Capture the cell that displays the provided text and extract its [x, y] central coordinate. 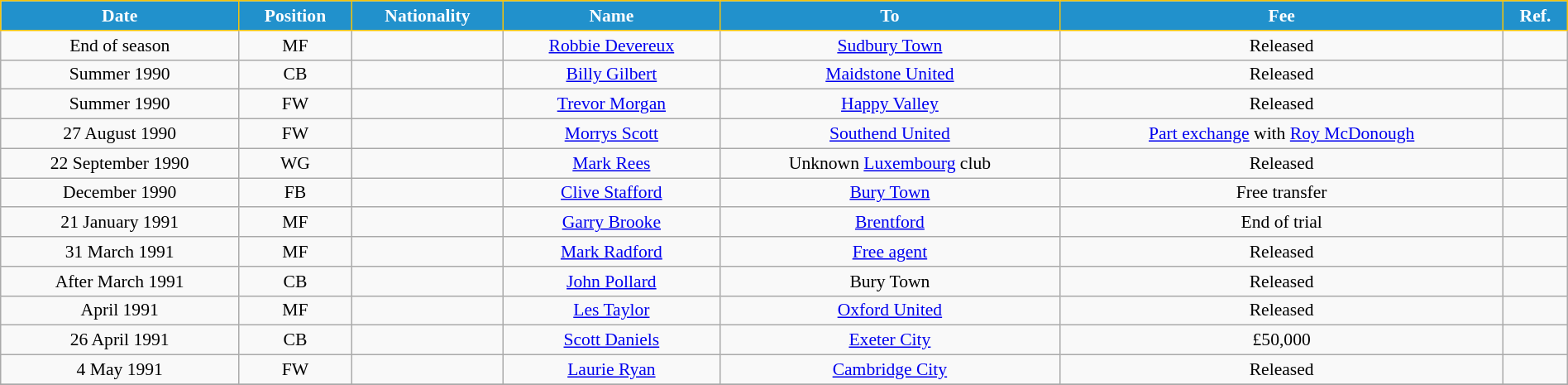
Brentford [890, 223]
£50,000 [1282, 340]
WG [296, 163]
John Pollard [612, 282]
Southend United [890, 134]
Free transfer [1282, 193]
Sudbury Town [890, 46]
Name [612, 16]
Clive Stafford [612, 193]
Les Taylor [612, 310]
31 March 1991 [120, 252]
21 January 1991 [120, 223]
End of trial [1282, 223]
Trevor Morgan [612, 104]
26 April 1991 [120, 340]
To [890, 16]
Scott Daniels [612, 340]
Garry Brooke [612, 223]
End of season [120, 46]
Happy Valley [890, 104]
Fee [1282, 16]
FB [296, 193]
December 1990 [120, 193]
22 September 1990 [120, 163]
Mark Rees [612, 163]
Laurie Ryan [612, 370]
Exeter City [890, 340]
Maidstone United [890, 75]
Ref. [1536, 16]
Morrys Scott [612, 134]
Mark Radford [612, 252]
Unknown Luxembourg club [890, 163]
Part exchange with Roy McDonough [1282, 134]
Billy Gilbert [612, 75]
Free agent [890, 252]
Position [296, 16]
4 May 1991 [120, 370]
Oxford United [890, 310]
Robbie Devereux [612, 46]
Date [120, 16]
Cambridge City [890, 370]
Nationality [427, 16]
April 1991 [120, 310]
After March 1991 [120, 282]
27 August 1990 [120, 134]
